Return (X, Y) of the center of cell containing provided text 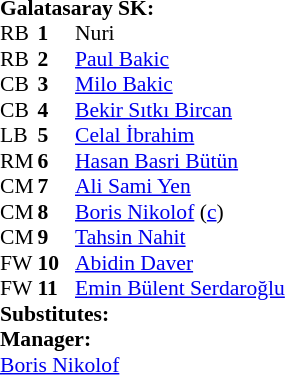
Tahsin Nahit (180, 237)
Hasan Basri Bütün (180, 161)
LB (19, 135)
Nuri (180, 33)
8 (57, 212)
Ali Sami Yen (180, 187)
Boris Nikolof (c) (180, 212)
5 (57, 135)
1 (57, 33)
Manager: (142, 339)
Substitutes: (142, 314)
10 (57, 263)
6 (57, 161)
Bekir Sıtkı Bircan (180, 110)
2 (57, 59)
11 (57, 289)
Paul Bakic (180, 59)
RM (19, 161)
Celal İbrahim (180, 135)
Emin Bülent Serdaroğlu (180, 289)
Abidin Daver (180, 263)
3 (57, 85)
7 (57, 187)
Milo Bakic (180, 85)
4 (57, 110)
9 (57, 237)
